Pinpoint the cell where the given text exists, returning its (X, Y) midpoint coordinate. 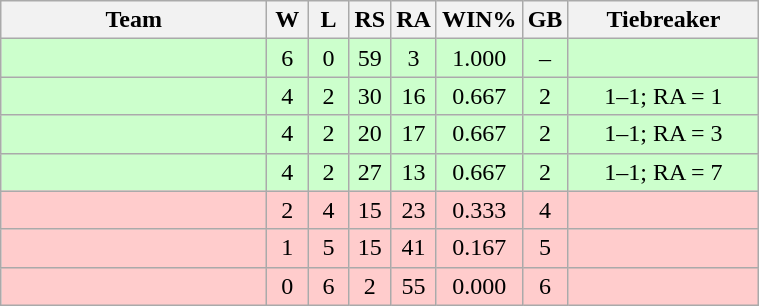
1–1; RA = 3 (664, 134)
Team (134, 20)
13 (414, 172)
L (328, 20)
1.000 (479, 58)
0.167 (479, 248)
3 (414, 58)
59 (370, 58)
W (288, 20)
55 (414, 286)
RS (370, 20)
20 (370, 134)
1 (288, 248)
Tiebreaker (664, 20)
27 (370, 172)
GB (545, 20)
17 (414, 134)
41 (414, 248)
30 (370, 96)
16 (414, 96)
1–1; RA = 7 (664, 172)
0.333 (479, 210)
0.000 (479, 286)
WIN% (479, 20)
– (545, 58)
23 (414, 210)
1–1; RA = 1 (664, 96)
RA (414, 20)
